Scan for the cell matching the given text and deliver its (x, y) coordinate at center. 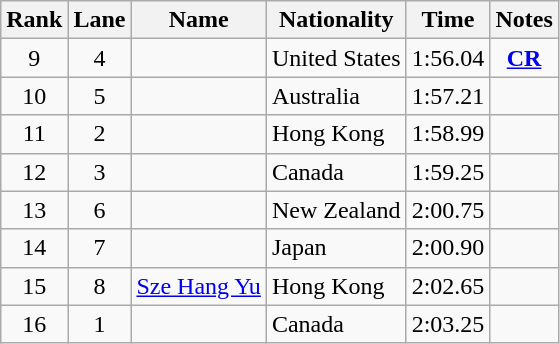
New Zealand (336, 210)
9 (34, 58)
1:59.25 (448, 172)
11 (34, 134)
Japan (336, 248)
7 (100, 248)
Australia (336, 96)
1:58.99 (448, 134)
5 (100, 96)
10 (34, 96)
8 (100, 286)
2:00.75 (448, 210)
Sze Hang Yu (198, 286)
12 (34, 172)
2:00.90 (448, 248)
1:56.04 (448, 58)
Notes (524, 20)
United States (336, 58)
15 (34, 286)
Time (448, 20)
2 (100, 134)
3 (100, 172)
Lane (100, 20)
CR (524, 58)
13 (34, 210)
6 (100, 210)
4 (100, 58)
1:57.21 (448, 96)
Nationality (336, 20)
Rank (34, 20)
2:03.25 (448, 324)
Name (198, 20)
1 (100, 324)
16 (34, 324)
14 (34, 248)
2:02.65 (448, 286)
